Find where the given text appears and provide that cell's center as [X, Y] coordinate. 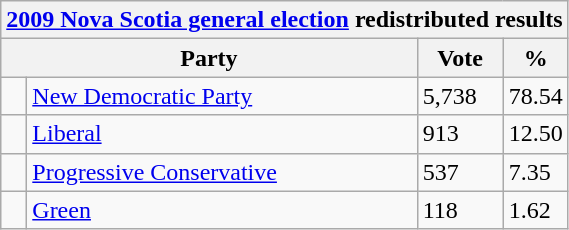
78.54 [536, 96]
Vote [460, 58]
Liberal [222, 134]
7.35 [536, 172]
Green [222, 210]
Progressive Conservative [222, 172]
New Democratic Party [222, 96]
913 [460, 134]
% [536, 58]
Party [209, 58]
1.62 [536, 210]
537 [460, 172]
12.50 [536, 134]
2009 Nova Scotia general election redistributed results [284, 20]
5,738 [460, 96]
118 [460, 210]
